Find where the given text appears and provide that cell's center as (X, Y) coordinate. 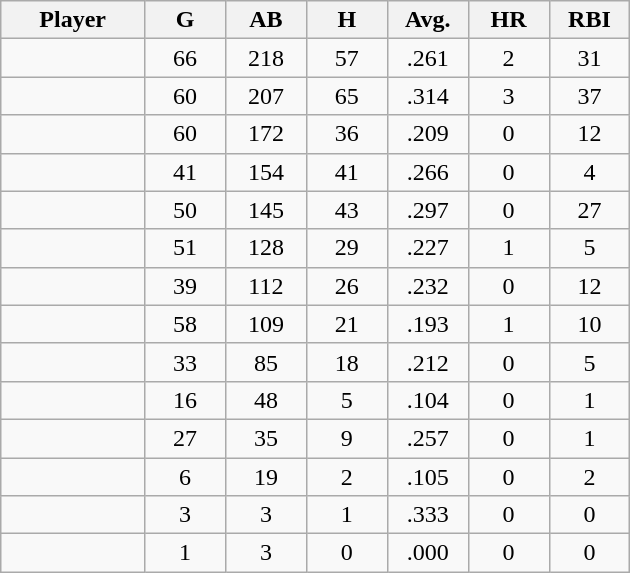
31 (590, 58)
HR (508, 20)
43 (346, 210)
36 (346, 134)
29 (346, 248)
10 (590, 324)
H (346, 20)
16 (186, 400)
G (186, 20)
.212 (428, 362)
65 (346, 96)
.297 (428, 210)
154 (266, 172)
21 (346, 324)
112 (266, 286)
Avg. (428, 20)
18 (346, 362)
85 (266, 362)
35 (266, 438)
.000 (428, 553)
207 (266, 96)
.314 (428, 96)
26 (346, 286)
4 (590, 172)
58 (186, 324)
128 (266, 248)
66 (186, 58)
.266 (428, 172)
51 (186, 248)
.257 (428, 438)
109 (266, 324)
.333 (428, 515)
19 (266, 477)
.232 (428, 286)
37 (590, 96)
6 (186, 477)
9 (346, 438)
145 (266, 210)
48 (266, 400)
33 (186, 362)
.105 (428, 477)
.209 (428, 134)
.193 (428, 324)
50 (186, 210)
.261 (428, 58)
218 (266, 58)
AB (266, 20)
57 (346, 58)
172 (266, 134)
39 (186, 286)
RBI (590, 20)
.104 (428, 400)
.227 (428, 248)
Player (73, 20)
